Provide the [x, y] coordinate of the cell's center where the given text is located.  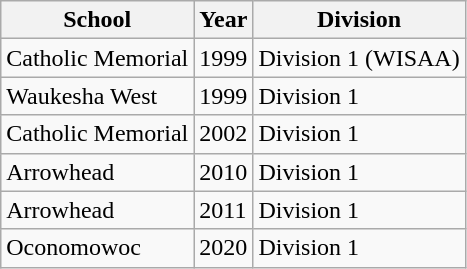
Year [224, 20]
Waukesha West [98, 96]
Division 1 (WISAA) [359, 58]
Division [359, 20]
Oconomowoc [98, 248]
2010 [224, 172]
2020 [224, 248]
School [98, 20]
2011 [224, 210]
2002 [224, 134]
